Search for the cell housing the specified text and yield its [x, y] center coordinate. 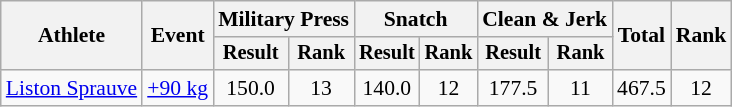
Military Press [284, 19]
177.5 [513, 88]
Total [642, 36]
Clean & Jerk [544, 19]
140.0 [387, 88]
11 [580, 88]
13 [321, 88]
Athlete [72, 36]
150.0 [250, 88]
Liston Sprauve [72, 88]
Snatch [416, 19]
467.5 [642, 88]
Event [178, 36]
+90 kg [178, 88]
